Detect which cell encompasses the target text, then output its [X, Y] center coordinate. 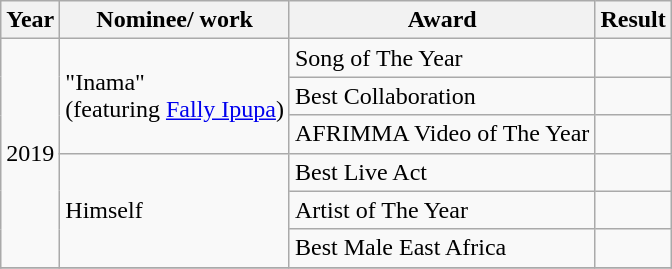
Song of The Year [442, 58]
2019 [30, 153]
Award [442, 20]
Artist of The Year [442, 210]
Result [633, 20]
"Inama"(featuring Fally Ipupa) [175, 96]
Best Collaboration [442, 96]
Best Live Act [442, 172]
Best Male East Africa [442, 248]
Nominee/ work [175, 20]
AFRIMMA Video of The Year [442, 134]
Year [30, 20]
Himself [175, 210]
